Output the (X, Y) coordinate of the center of the cell containing the given text.  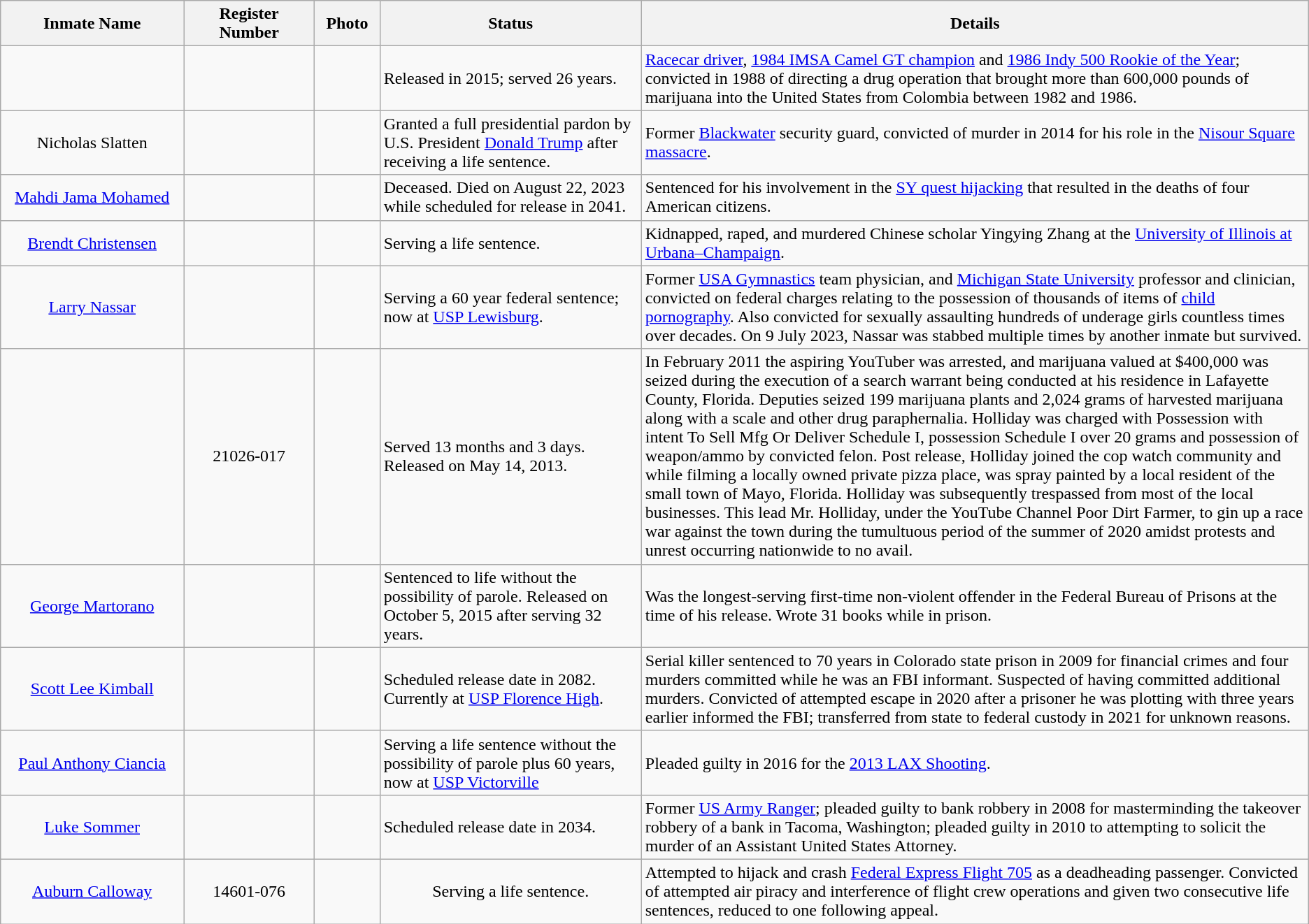
Details (975, 24)
Paul Anthony Ciancia (92, 763)
Mahdi Jama Mohamed (92, 197)
Pleaded guilty in 2016 for the 2013 LAX Shooting. (975, 763)
Deceased. Died on August 22, 2023 while scheduled for release in 2041. (510, 197)
Scheduled release date in 2034. (510, 827)
21026-017 (249, 456)
Luke Sommer (92, 827)
Granted a full presidential pardon by U.S. President Donald Trump after receiving a life sentence. (510, 143)
Scott Lee Kimball (92, 689)
Serving a life sentence without the possibility of parole plus 60 years, now at USP Victorville (510, 763)
Sentenced to life without the possibility of parole. Released on October 5, 2015 after serving 32 years. (510, 605)
Auburn Calloway (92, 891)
Register Number (249, 24)
Kidnapped, raped, and murdered Chinese scholar Yingying Zhang at the University of Illinois at Urbana–Champaign. (975, 243)
Sentenced for his involvement in the SY quest hijacking that resulted in the deaths of four American citizens. (975, 197)
Was the longest-serving first-time non-violent offender in the Federal Bureau of Prisons at the time of his release. Wrote 31 books while in prison. (975, 605)
Serving a 60 year federal sentence; now at USP Lewisburg. (510, 308)
Released in 2015; served 26 years. (510, 78)
George Martorano (92, 605)
Scheduled release date in 2082. Currently at USP Florence High. (510, 689)
14601-076 (249, 891)
Served 13 months and 3 days. Released on May 14, 2013. (510, 456)
Status (510, 24)
Former Blackwater security guard, convicted of murder in 2014 for his role in the Nisour Square massacre. (975, 143)
Brendt Christensen (92, 243)
Inmate Name (92, 24)
Larry Nassar (92, 308)
Nicholas Slatten (92, 143)
Photo (348, 24)
